Pinpoint the cell where the given text exists, returning its (x, y) midpoint coordinate. 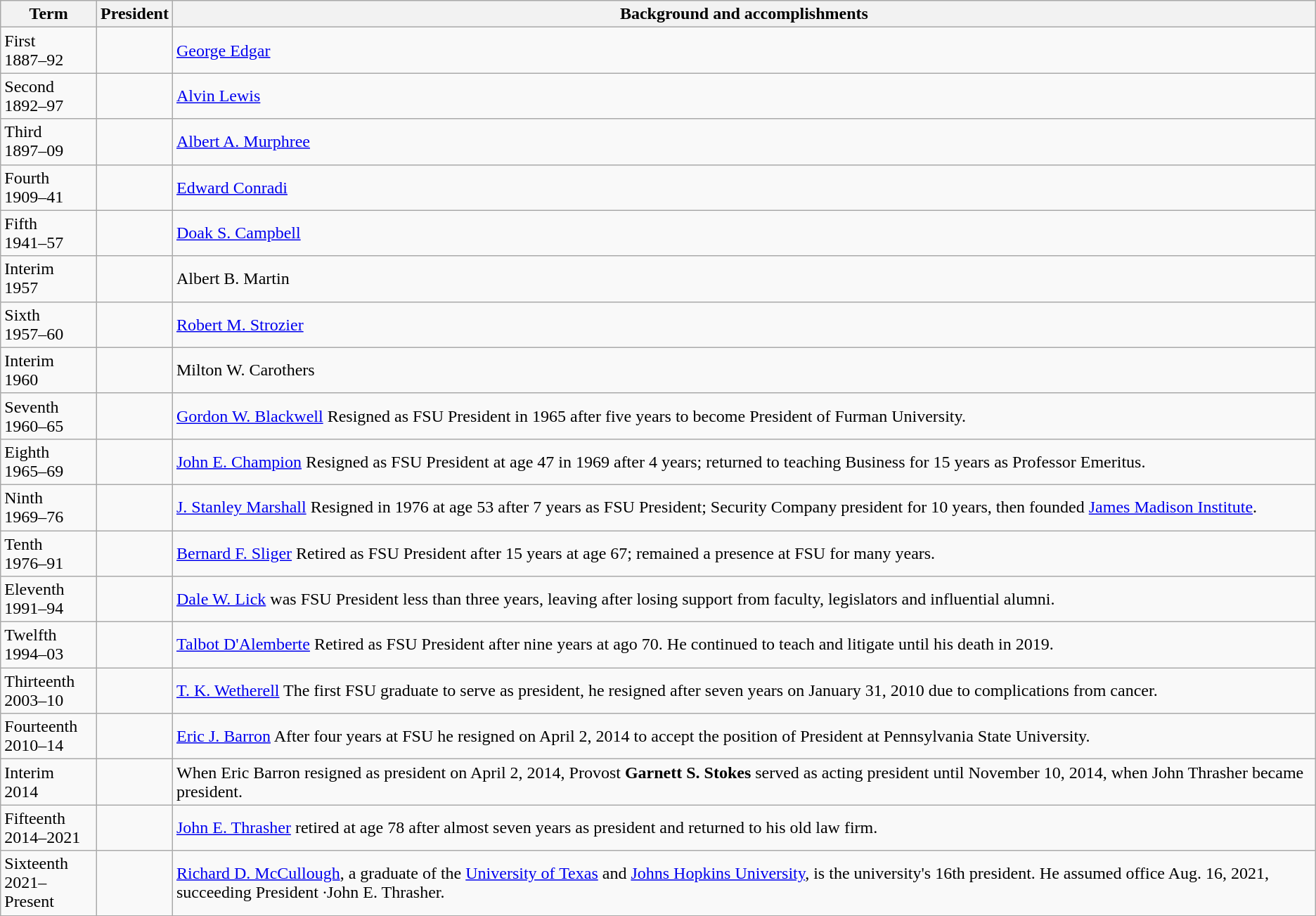
Tenth1976–91 (49, 553)
Ninth1969–76 (49, 508)
Eighth1965–69 (49, 461)
Albert A. Murphree (744, 142)
Interim1960 (49, 370)
Fourth1909–41 (49, 187)
Bernard F. Sliger Retired as FSU President after 15 years at age 67; remained a presence at FSU for many years. (744, 553)
Dale W. Lick was FSU President less than three years, leaving after losing support from faculty, legislators and influential alumni. (744, 599)
Fourteenth2010–14 (49, 737)
George Edgar (744, 51)
Milton W. Carothers (744, 370)
Term (49, 14)
Interim2014 (49, 782)
Second1892–97 (49, 96)
Sixteenth2021–Present (49, 883)
Doak S. Campbell (744, 233)
Eleventh1991–94 (49, 599)
T. K. Wetherell The first FSU graduate to serve as president, he resigned after seven years on January 31, 2010 due to complications from cancer. (744, 690)
Fifteenth2014–2021 (49, 828)
Third1897–09 (49, 142)
Edward Conradi (744, 187)
Talbot D'Alemberte Retired as FSU President after nine years at ago 70. He continued to teach and litigate until his death in 2019. (744, 645)
Eric J. Barron After four years at FSU he resigned on April 2, 2014 to accept the position of President at Pennsylvania State University. (744, 737)
Interim1957 (49, 278)
John E. Champion Resigned as FSU President at age 47 in 1969 after 4 years; returned to teaching Business for 15 years as Professor Emeritus. (744, 461)
John E. Thrasher retired at age 78 after almost seven years as president and returned to his old law firm. (744, 828)
Sixth1957–60 (49, 325)
Background and accomplishments (744, 14)
President (135, 14)
Thirteenth2003–10 (49, 690)
Albert B. Martin (744, 278)
Alvin Lewis (744, 96)
Fifth1941–57 (49, 233)
Gordon W. Blackwell Resigned as FSU President in 1965 after five years to become President of Furman University. (744, 416)
First1887–92 (49, 51)
Seventh1960–65 (49, 416)
Robert M. Strozier (744, 325)
Twelfth1994–03 (49, 645)
